Extract the [x, y] coordinate from the center of the cell holding the provided text.  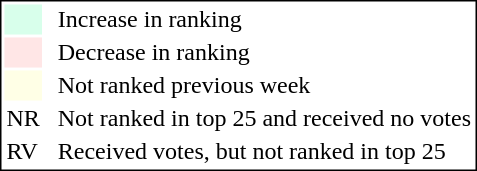
Increase in ranking [264, 19]
RV [23, 151]
Not ranked previous week [264, 85]
Decrease in ranking [264, 53]
Not ranked in top 25 and received no votes [264, 119]
Received votes, but not ranked in top 25 [264, 151]
NR [23, 119]
